Scan for the cell matching the given text and deliver its (X, Y) coordinate at center. 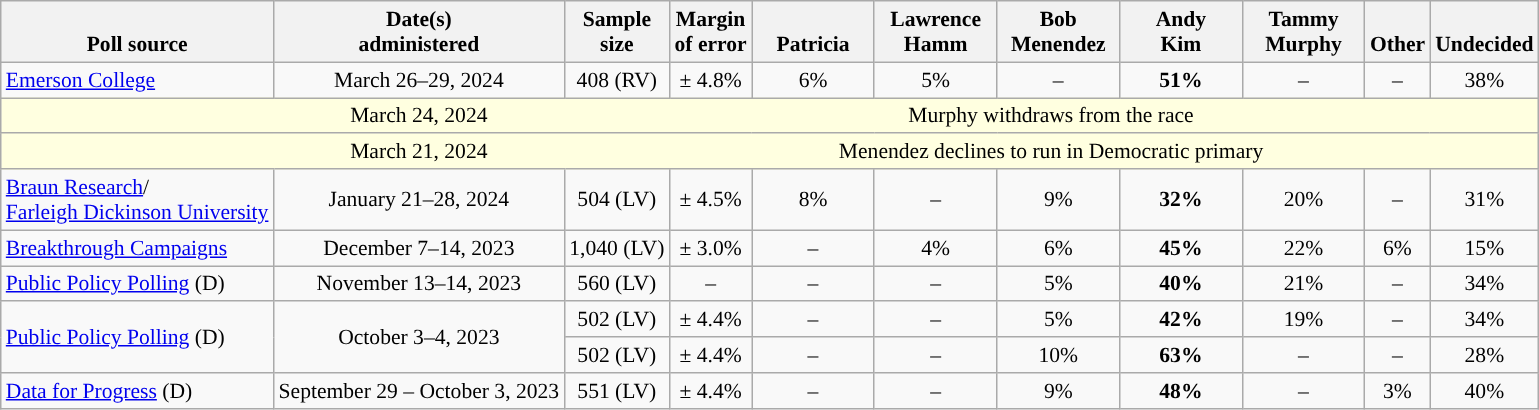
15% (1484, 248)
19% (1304, 320)
31% (1484, 200)
December 7–14, 2023 (418, 248)
September 29 – October 3, 2023 (418, 391)
42% (1182, 320)
March 21, 2024 (418, 152)
AndyKim (1182, 32)
45% (1182, 248)
Murphy withdraws from the race (1051, 116)
1,040 (LV) (616, 248)
20% (1304, 200)
Braun Research/Farleigh Dickinson University (138, 200)
TammyMurphy (1304, 32)
28% (1484, 355)
LawrenceHamm (936, 32)
8% (814, 200)
Poll source (138, 32)
4% (936, 248)
Data for Progress (D) (138, 391)
3% (1398, 391)
Date(s)administered (418, 32)
Undecided (1484, 32)
38% (1484, 80)
32% (1182, 200)
51% (1182, 80)
Samplesize (616, 32)
Breakthrough Campaigns (138, 248)
Marginof error (710, 32)
63% (1182, 355)
551 (LV) (616, 391)
408 (RV) (616, 80)
March 26–29, 2024 (418, 80)
Patricia (814, 32)
Other (1398, 32)
48% (1182, 391)
± 4.5% (710, 200)
Menendez declines to run in Democratic primary (1051, 152)
504 (LV) (616, 200)
November 13–14, 2023 (418, 284)
± 3.0% (710, 248)
21% (1304, 284)
October 3–4, 2023 (418, 338)
BobMenendez (1058, 32)
± 4.8% (710, 80)
January 21–28, 2024 (418, 200)
560 (LV) (616, 284)
22% (1304, 248)
10% (1058, 355)
Emerson College (138, 80)
March 24, 2024 (418, 116)
